Search for the cell housing the specified text and yield its (x, y) center coordinate. 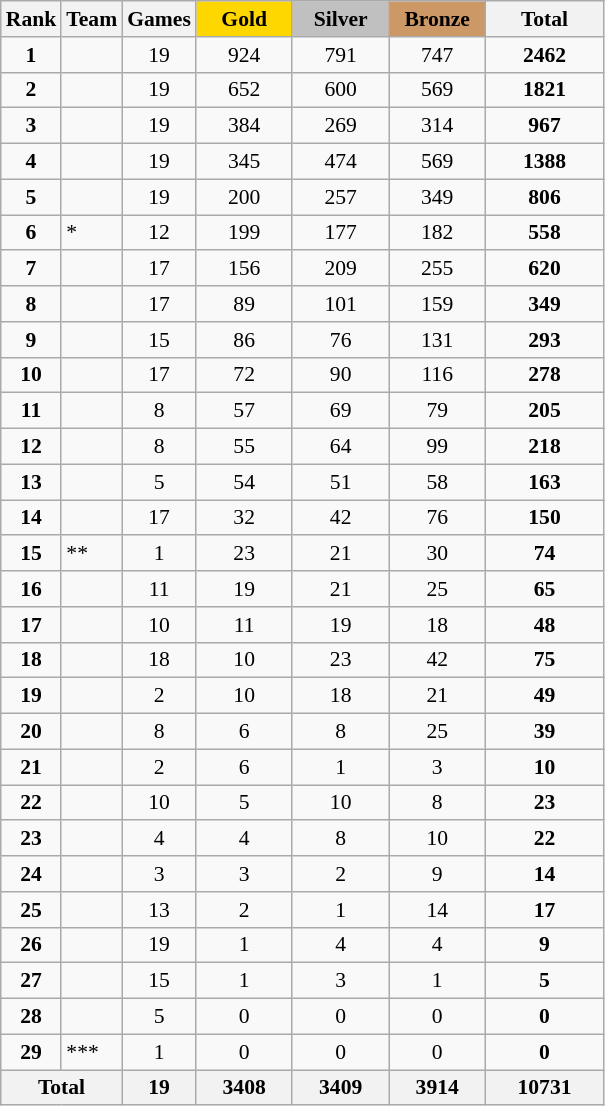
218 (544, 446)
99 (438, 446)
101 (340, 304)
26 (32, 945)
558 (544, 232)
20 (32, 731)
1821 (544, 90)
3409 (340, 1088)
74 (544, 553)
39 (544, 731)
51 (340, 482)
29 (32, 1052)
89 (244, 304)
150 (544, 518)
30 (438, 553)
199 (244, 232)
3408 (244, 1088)
293 (544, 339)
69 (340, 411)
90 (340, 375)
177 (340, 232)
600 (340, 90)
163 (544, 482)
* (92, 232)
*** (92, 1052)
Bronze (438, 19)
Rank (32, 19)
116 (438, 375)
27 (32, 981)
791 (340, 54)
156 (244, 268)
131 (438, 339)
924 (244, 54)
1388 (544, 161)
967 (544, 126)
75 (544, 660)
** (92, 553)
806 (544, 197)
159 (438, 304)
64 (340, 446)
Games (159, 19)
55 (244, 446)
54 (244, 482)
257 (340, 197)
48 (544, 624)
49 (544, 696)
2462 (544, 54)
7 (32, 268)
79 (438, 411)
24 (32, 874)
314 (438, 126)
86 (244, 339)
72 (244, 375)
345 (244, 161)
384 (244, 126)
3914 (438, 1088)
652 (244, 90)
182 (438, 232)
32 (244, 518)
58 (438, 482)
474 (340, 161)
Team (92, 19)
747 (438, 54)
200 (244, 197)
269 (340, 126)
278 (544, 375)
Silver (340, 19)
28 (32, 1016)
16 (32, 589)
209 (340, 268)
Gold (244, 19)
65 (544, 589)
255 (438, 268)
57 (244, 411)
10731 (544, 1088)
205 (544, 411)
620 (544, 268)
